Scan for the cell matching the given text and deliver its (X, Y) coordinate at center. 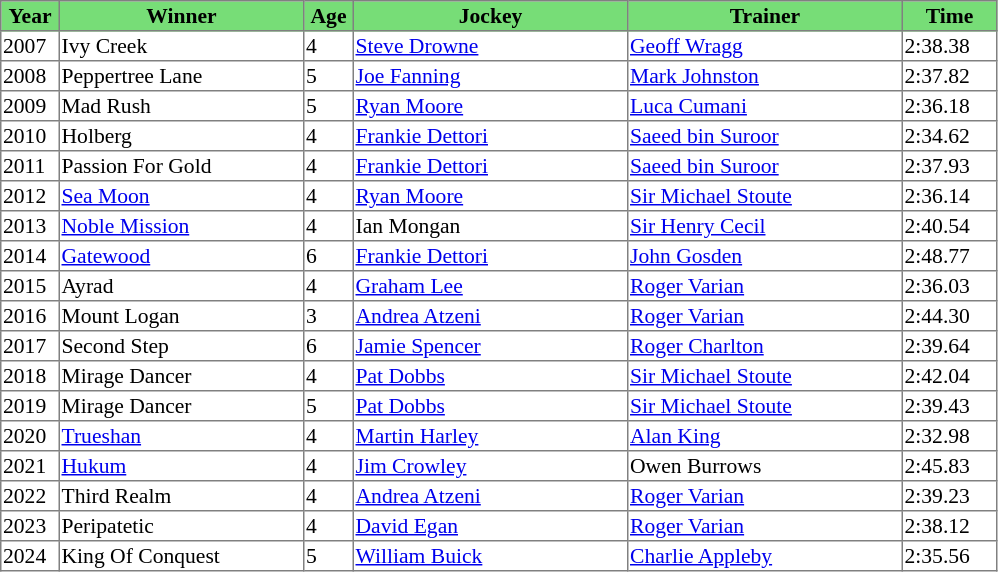
Ian Mongan (490, 226)
Peppertree Lane (181, 76)
Mount Logan (181, 316)
2020 (30, 436)
2:39.43 (949, 406)
Age (329, 16)
Jockey (490, 16)
Geoff Wragg (765, 46)
Sea Moon (181, 196)
2021 (30, 466)
2:36.03 (949, 286)
2010 (30, 136)
2017 (30, 346)
Year (30, 16)
2024 (30, 556)
2:37.93 (949, 166)
2011 (30, 166)
2:36.14 (949, 196)
Jamie Spencer (490, 346)
King Of Conquest (181, 556)
2008 (30, 76)
3 (329, 316)
Third Realm (181, 496)
Charlie Appleby (765, 556)
Hukum (181, 466)
Sir Henry Cecil (765, 226)
Graham Lee (490, 286)
David Egan (490, 526)
2023 (30, 526)
2:45.83 (949, 466)
Ivy Creek (181, 46)
Trainer (765, 16)
2:34.62 (949, 136)
2:48.77 (949, 256)
2:39.23 (949, 496)
2:38.12 (949, 526)
2009 (30, 106)
Noble Mission (181, 226)
Owen Burrows (765, 466)
Mad Rush (181, 106)
Roger Charlton (765, 346)
Mark Johnston (765, 76)
2013 (30, 226)
Winner (181, 16)
2:37.82 (949, 76)
2:35.56 (949, 556)
Holberg (181, 136)
William Buick (490, 556)
Peripatetic (181, 526)
Alan King (765, 436)
2016 (30, 316)
Luca Cumani (765, 106)
2:38.38 (949, 46)
Time (949, 16)
2019 (30, 406)
Martin Harley (490, 436)
2:42.04 (949, 376)
2014 (30, 256)
Steve Drowne (490, 46)
Trueshan (181, 436)
Passion For Gold (181, 166)
2007 (30, 46)
2012 (30, 196)
2:36.18 (949, 106)
2022 (30, 496)
Ayrad (181, 286)
2:44.30 (949, 316)
Jim Crowley (490, 466)
Joe Fanning (490, 76)
2015 (30, 286)
2:39.64 (949, 346)
Gatewood (181, 256)
John Gosden (765, 256)
2018 (30, 376)
2:32.98 (949, 436)
2:40.54 (949, 226)
Second Step (181, 346)
